Find where the given text appears and provide that cell's center as [x, y] coordinate. 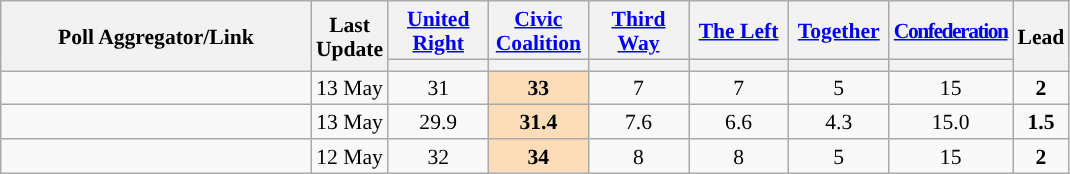
LastUpdate [350, 36]
15.0 [951, 122]
6.6 [739, 122]
Civic Coalition [538, 30]
34 [538, 156]
The Left [739, 30]
Lead [1042, 36]
12 May [350, 156]
29.9 [438, 122]
Poll Aggregator/Link [156, 36]
32 [438, 156]
United Right [438, 30]
Together [839, 30]
Third Way [638, 30]
31 [438, 88]
33 [538, 88]
31.4 [538, 122]
7.6 [638, 122]
1.5 [1042, 122]
4.3 [839, 122]
Confederation [951, 30]
